Capture the cell that displays the provided text and extract its (X, Y) central coordinate. 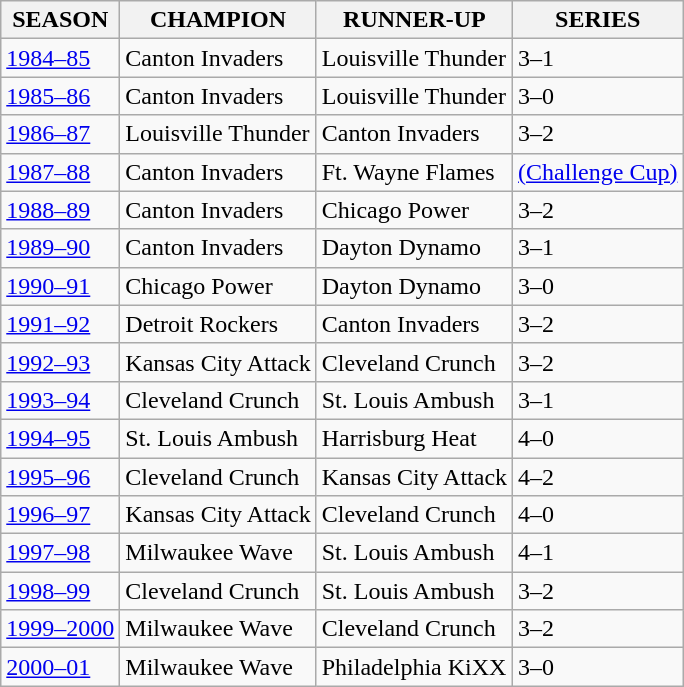
1991–92 (60, 324)
Philadelphia KiXX (414, 667)
SERIES (598, 20)
Harrisburg Heat (414, 438)
1997–98 (60, 553)
4–1 (598, 553)
1986–87 (60, 134)
1985–86 (60, 96)
Detroit Rockers (218, 324)
2000–01 (60, 667)
1995–96 (60, 477)
CHAMPION (218, 20)
1993–94 (60, 400)
Ft. Wayne Flames (414, 172)
(Challenge Cup) (598, 172)
1990–91 (60, 286)
1998–99 (60, 591)
1988–89 (60, 210)
1989–90 (60, 248)
1992–93 (60, 362)
1987–88 (60, 172)
1984–85 (60, 58)
1999–2000 (60, 629)
SEASON (60, 20)
1994–95 (60, 438)
1996–97 (60, 515)
RUNNER-UP (414, 20)
4–2 (598, 477)
